Detect which cell encompasses the target text, then output its [X, Y] center coordinate. 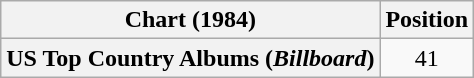
Chart (1984) [190, 20]
41 [427, 58]
Position [427, 20]
US Top Country Albums (Billboard) [190, 58]
